Pinpoint the cell where the given text exists, returning its [x, y] midpoint coordinate. 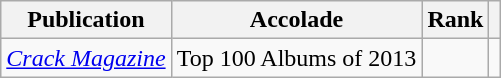
Rank [456, 20]
Crack Magazine [86, 58]
Accolade [296, 20]
Publication [86, 20]
Top 100 Albums of 2013 [296, 58]
